From the cell containing the given text, extract its center point as [x, y] coordinate. 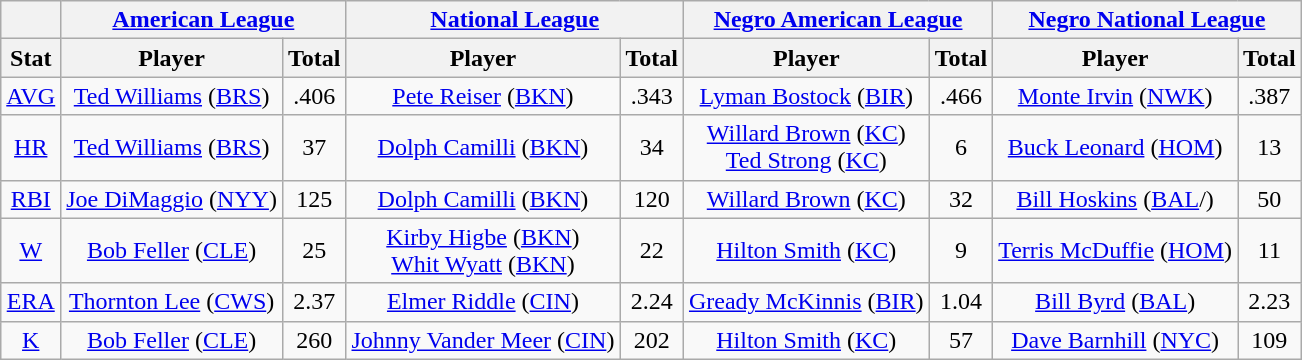
American League [204, 20]
125 [314, 199]
Bill Byrd (BAL) [1116, 302]
Lyman Bostock (BIR) [806, 96]
Willard Brown (KC)Ted Strong (KC) [806, 148]
ERA [31, 302]
Kirby Higbe (BKN)Whit Wyatt (BKN) [483, 250]
.406 [314, 96]
AVG [31, 96]
.343 [652, 96]
50 [1270, 199]
120 [652, 199]
Elmer Riddle (CIN) [483, 302]
Dave Barnhill (NYC) [1116, 340]
.387 [1270, 96]
Pete Reiser (BKN) [483, 96]
HR [31, 148]
National League [514, 20]
34 [652, 148]
32 [961, 199]
.466 [961, 96]
2.37 [314, 302]
2.24 [652, 302]
Johnny Vander Meer (CIN) [483, 340]
37 [314, 148]
6 [961, 148]
Willard Brown (KC) [806, 199]
Negro National League [1147, 20]
1.04 [961, 302]
Bill Hoskins (BAL/) [1116, 199]
11 [1270, 250]
Joe DiMaggio (NYY) [172, 199]
Negro American League [838, 20]
260 [314, 340]
Stat [31, 58]
13 [1270, 148]
9 [961, 250]
2.23 [1270, 302]
Gready McKinnis (BIR) [806, 302]
25 [314, 250]
RBI [31, 199]
Monte Irvin (NWK) [1116, 96]
Terris McDuffie (HOM) [1116, 250]
22 [652, 250]
202 [652, 340]
Buck Leonard (HOM) [1116, 148]
109 [1270, 340]
57 [961, 340]
W [31, 250]
K [31, 340]
Thornton Lee (CWS) [172, 302]
